Scan for the cell matching the given text and deliver its [x, y] coordinate at center. 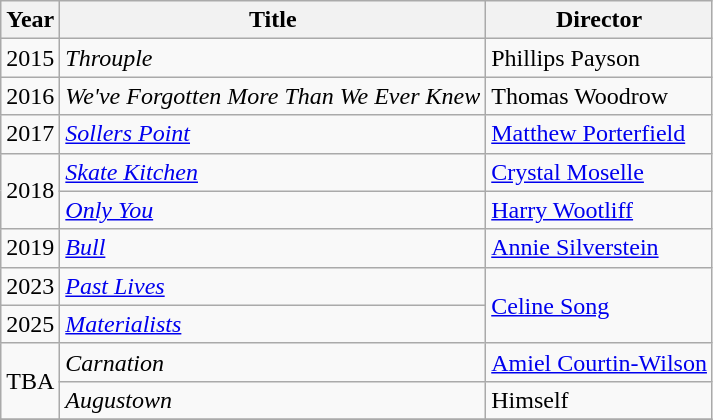
Skate Kitchen [273, 172]
TBA [30, 381]
Matthew Porterfield [600, 134]
Celine Song [600, 305]
Director [600, 20]
Thomas Woodrow [600, 96]
Title [273, 20]
Bull [273, 248]
2017 [30, 134]
Himself [600, 400]
Carnation [273, 362]
Only You [273, 210]
2023 [30, 286]
We've Forgotten More Than We Ever Knew [273, 96]
2019 [30, 248]
Past Lives [273, 286]
Annie Silverstein [600, 248]
Sollers Point [273, 134]
2016 [30, 96]
2015 [30, 58]
Harry Wootliff [600, 210]
2018 [30, 191]
Phillips Payson [600, 58]
Augustown [273, 400]
Crystal Moselle [600, 172]
Amiel Courtin-Wilson [600, 362]
Year [30, 20]
Throuple [273, 58]
Materialists [273, 324]
2025 [30, 324]
